Scan for the cell matching the given text and deliver its (x, y) coordinate at center. 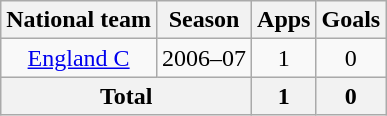
England C (79, 58)
Goals (351, 20)
National team (79, 20)
Total (126, 96)
2006–07 (204, 58)
Apps (284, 20)
Season (204, 20)
